For the text-containing cell, return its midpoint in (x, y) coordinate format. 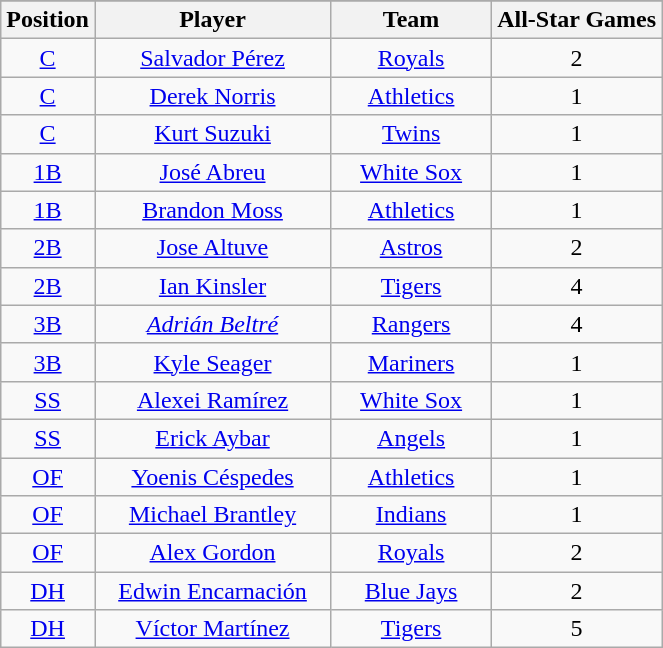
Derek Norris (212, 96)
Adrián Beltré (212, 324)
Position (48, 20)
Indians (412, 515)
Michael Brantley (212, 515)
Kyle Seager (212, 362)
Blue Jays (412, 591)
Angels (412, 438)
All-Star Games (577, 20)
José Abreu (212, 172)
Edwin Encarnación (212, 591)
5 (577, 629)
Ian Kinsler (212, 286)
Team (412, 20)
Rangers (412, 324)
Erick Aybar (212, 438)
Jose Altuve (212, 248)
Salvador Pérez (212, 58)
Twins (412, 134)
Kurt Suzuki (212, 134)
Víctor Martínez (212, 629)
Yoenis Céspedes (212, 477)
Astros (412, 248)
Alex Gordon (212, 553)
Player (212, 20)
Alexei Ramírez (212, 400)
Brandon Moss (212, 210)
Mariners (412, 362)
